Determine the [x, y] coordinate at the center of the cell enclosing the given text.  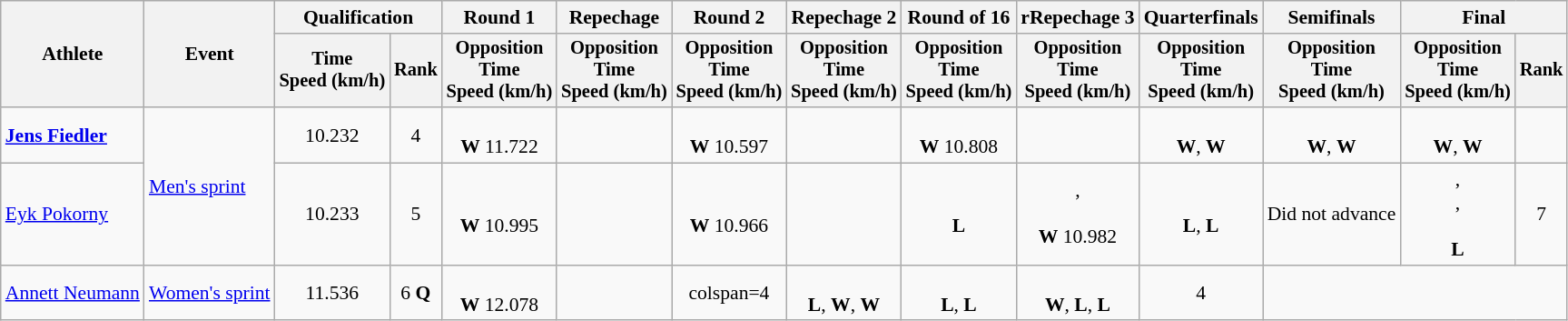
rRepechage 3 [1077, 17]
W 10.966 [730, 215]
Round of 16 [959, 17]
Round 1 [499, 17]
W 10.995 [499, 215]
Jens Fiedler [73, 135]
W 10.808 [959, 135]
,W 10.982 [1077, 215]
Athlete [73, 55]
,,L [1458, 215]
6 Q [416, 293]
10.232 [332, 135]
W 10.597 [730, 135]
Event [210, 55]
Women's sprint [210, 293]
Semifinals [1332, 17]
Qualification [359, 17]
Quarterfinals [1201, 17]
Repechage [614, 17]
7 [1542, 215]
colspan=4 [730, 293]
L, W, W [844, 293]
W, L, L [1077, 293]
W 12.078 [499, 293]
W 11.722 [499, 135]
Eyk Pokorny [73, 215]
Men's sprint [210, 186]
5 [416, 215]
L [959, 215]
11.536 [332, 293]
Repechage 2 [844, 17]
10.233 [332, 215]
TimeSpeed (km/h) [332, 71]
Round 2 [730, 17]
Final [1484, 17]
Did not advance [1332, 215]
Annett Neumann [73, 293]
